Locate the cell with the specified text and output its [X, Y] center coordinate. 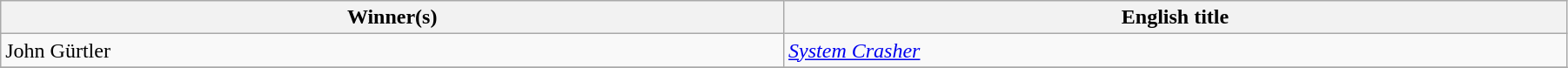
Winner(s) [392, 17]
John Gürtler [392, 51]
English title [1176, 17]
System Crasher [1176, 51]
